Identify which cell holds the provided text, then report its [X, Y] central coordinate. 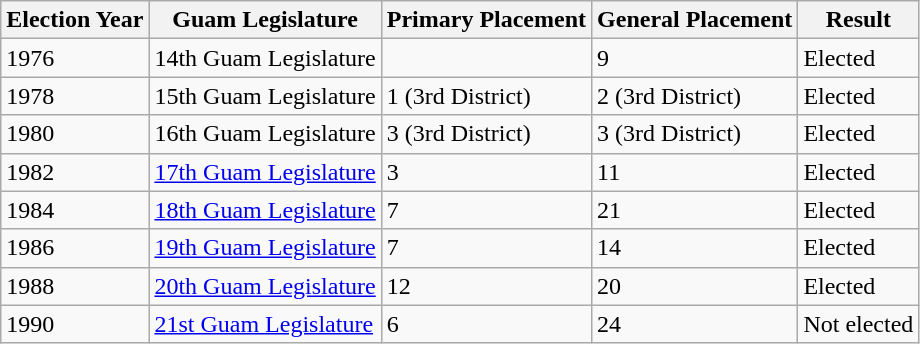
1982 [75, 172]
24 [695, 324]
21 [695, 210]
3 [486, 172]
12 [486, 286]
18th Guam Legislature [265, 210]
1984 [75, 210]
1 (3rd District) [486, 96]
1980 [75, 134]
20th Guam Legislature [265, 286]
1988 [75, 286]
1976 [75, 58]
21st Guam Legislature [265, 324]
16th Guam Legislature [265, 134]
17th Guam Legislature [265, 172]
Guam Legislature [265, 20]
1990 [75, 324]
Election Year [75, 20]
Primary Placement [486, 20]
Result [858, 20]
19th Guam Legislature [265, 248]
2 (3rd District) [695, 96]
1986 [75, 248]
9 [695, 58]
Not elected [858, 324]
14th Guam Legislature [265, 58]
14 [695, 248]
General Placement [695, 20]
15th Guam Legislature [265, 96]
20 [695, 286]
1978 [75, 96]
6 [486, 324]
11 [695, 172]
